Identify which cell holds the provided text, then report its [x, y] central coordinate. 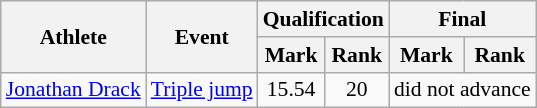
did not advance [462, 90]
Triple jump [202, 90]
Jonathan Drack [74, 90]
Event [202, 36]
Qualification [324, 19]
20 [357, 90]
Athlete [74, 36]
Final [462, 19]
15.54 [292, 90]
